Output the [x, y] coordinate of the center of the cell containing the given text.  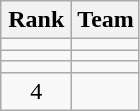
4 [36, 91]
Team [106, 20]
Rank [36, 20]
